Detect which cell encompasses the target text, then output its [x, y] center coordinate. 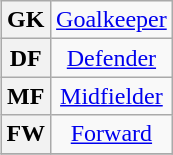
GK [26, 20]
Forward [112, 134]
DF [26, 58]
Goalkeeper [112, 20]
Defender [112, 58]
MF [26, 96]
Midfielder [112, 96]
FW [26, 134]
